For the text-containing cell, return its midpoint in [x, y] coordinate format. 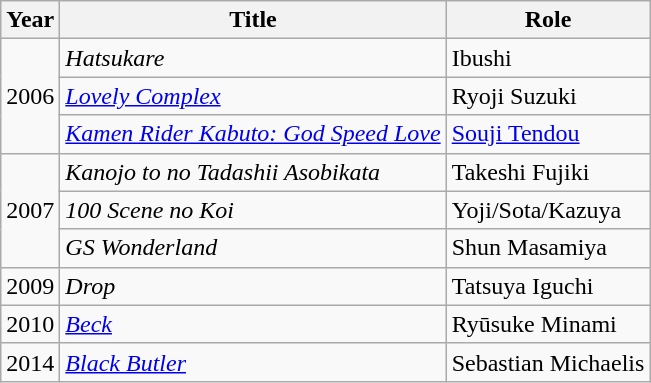
Sebastian Michaelis [548, 362]
Shun Masamiya [548, 248]
Drop [253, 286]
Souji Tendou [548, 134]
Title [253, 20]
2007 [30, 210]
Kamen Rider Kabuto: God Speed Love [253, 134]
2010 [30, 324]
Role [548, 20]
Hatsukare [253, 58]
Kanojo to no Tadashii Asobikata [253, 172]
Tatsuya Iguchi [548, 286]
Ryoji Suzuki [548, 96]
2006 [30, 96]
Black Butler [253, 362]
100 Scene no Koi [253, 210]
Ryūsuke Minami [548, 324]
Yoji/Sota/Kazuya [548, 210]
Ibushi [548, 58]
GS Wonderland [253, 248]
Beck [253, 324]
2014 [30, 362]
Year [30, 20]
Takeshi Fujiki [548, 172]
2009 [30, 286]
Lovely Complex [253, 96]
